Return the (x, y) coordinate for the center point of the cell that contains the specified text.  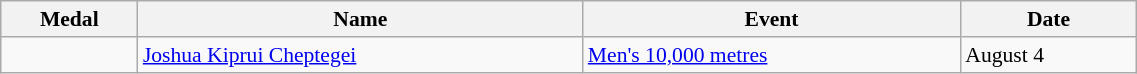
Men's 10,000 metres (772, 55)
Medal (70, 19)
Date (1048, 19)
Event (772, 19)
August 4 (1048, 55)
Name (360, 19)
Joshua Kiprui Cheptegei (360, 55)
